Identify which cell holds the provided text, then report its (x, y) central coordinate. 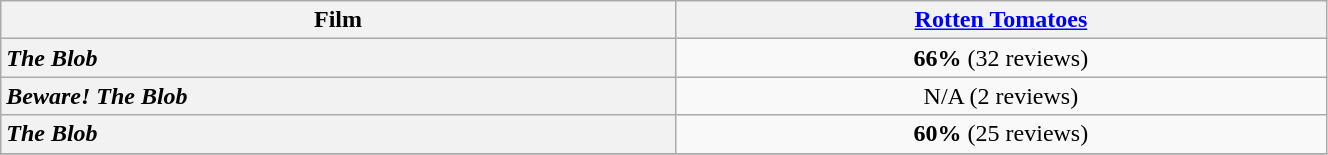
N/A (2 reviews) (1000, 96)
60% (25 reviews) (1000, 134)
Beware! The Blob (338, 96)
Film (338, 20)
Rotten Tomatoes (1000, 20)
66% (32 reviews) (1000, 58)
